Search for the cell housing the specified text and yield its [x, y] center coordinate. 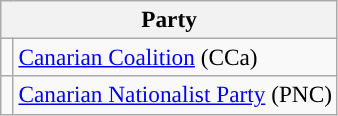
Party [170, 19]
Canarian Coalition (CCa) [175, 57]
Canarian Nationalist Party (PNC) [175, 95]
